Provide the [x, y] coordinate of the cell's center where the given text is located.  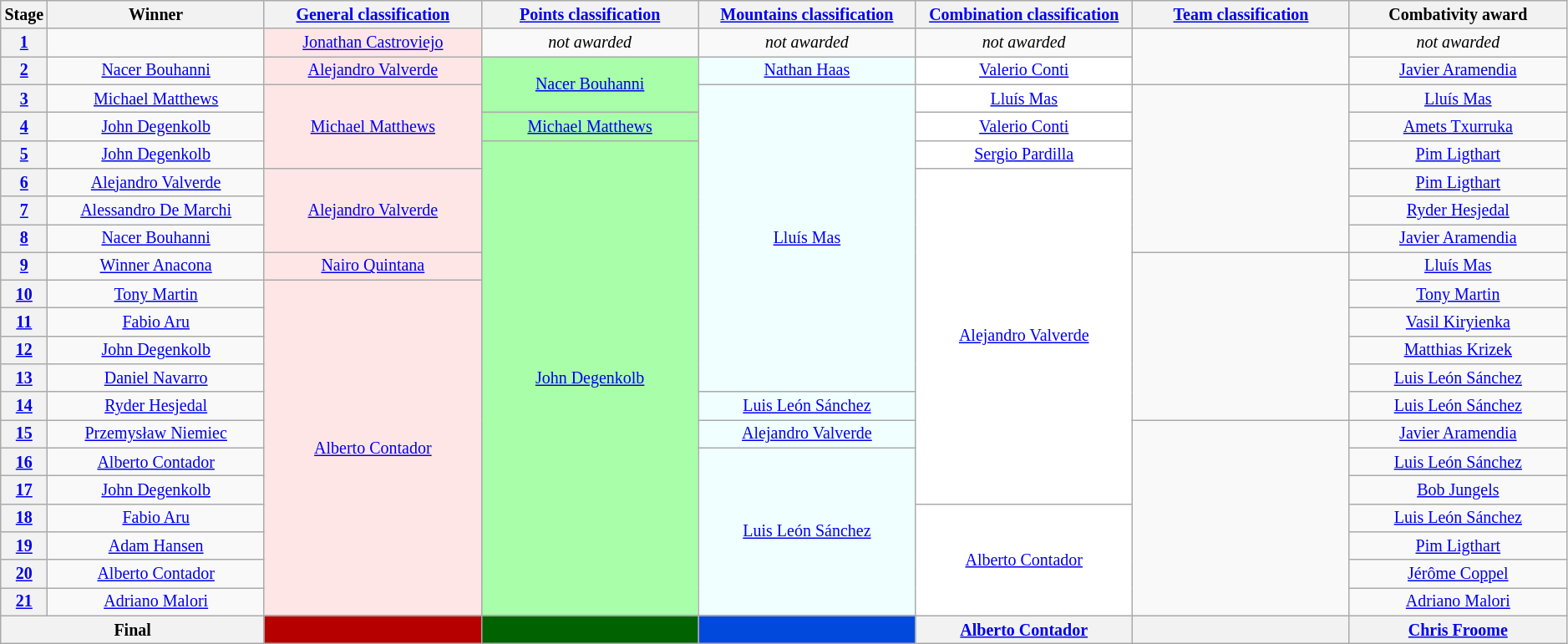
Team classification [1241, 15]
13 [24, 378]
Jonathan Castroviejo [373, 43]
18 [24, 518]
Alessandro De Marchi [156, 210]
Chris Froome [1458, 630]
7 [24, 210]
Bob Jungels [1458, 489]
Matthias Krizek [1458, 351]
1 [24, 43]
11 [24, 322]
Przemysław Niemiec [156, 434]
16 [24, 463]
12 [24, 351]
10 [24, 294]
15 [24, 434]
Mountains classification [807, 15]
8 [24, 239]
4 [24, 127]
General classification [373, 15]
6 [24, 182]
Combativity award [1458, 15]
9 [24, 266]
Amets Txurruka [1458, 127]
20 [24, 573]
Vasil Kiryienka [1458, 322]
2 [24, 70]
5 [24, 154]
Winner [156, 15]
Combination classification [1024, 15]
Nairo Quintana [373, 266]
21 [24, 601]
19 [24, 546]
Adam Hansen [156, 546]
Sergio Pardilla [1024, 154]
Daniel Navarro [156, 378]
Nathan Haas [807, 70]
Points classification [590, 15]
3 [24, 99]
14 [24, 406]
Jérôme Coppel [1458, 573]
Stage [24, 15]
17 [24, 489]
Winner Anacona [156, 266]
Final [133, 630]
